Extract the (X, Y) coordinate from the center of the cell holding the provided text.  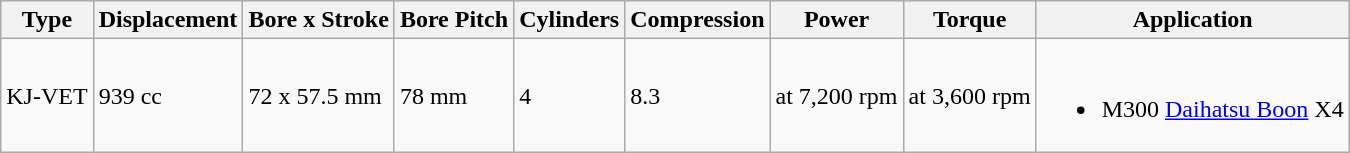
Displacement (168, 20)
Bore Pitch (454, 20)
at 3,600 rpm (970, 96)
4 (570, 96)
8.3 (698, 96)
78 mm (454, 96)
Cylinders (570, 20)
KJ-VET (47, 96)
Application (1192, 20)
Type (47, 20)
939 cc (168, 96)
Compression (698, 20)
Bore x Stroke (319, 20)
72 x 57.5 mm (319, 96)
Torque (970, 20)
M300 Daihatsu Boon X4 (1192, 96)
at 7,200 rpm (836, 96)
Power (836, 20)
